Scan for the cell matching the given text and deliver its [x, y] coordinate at center. 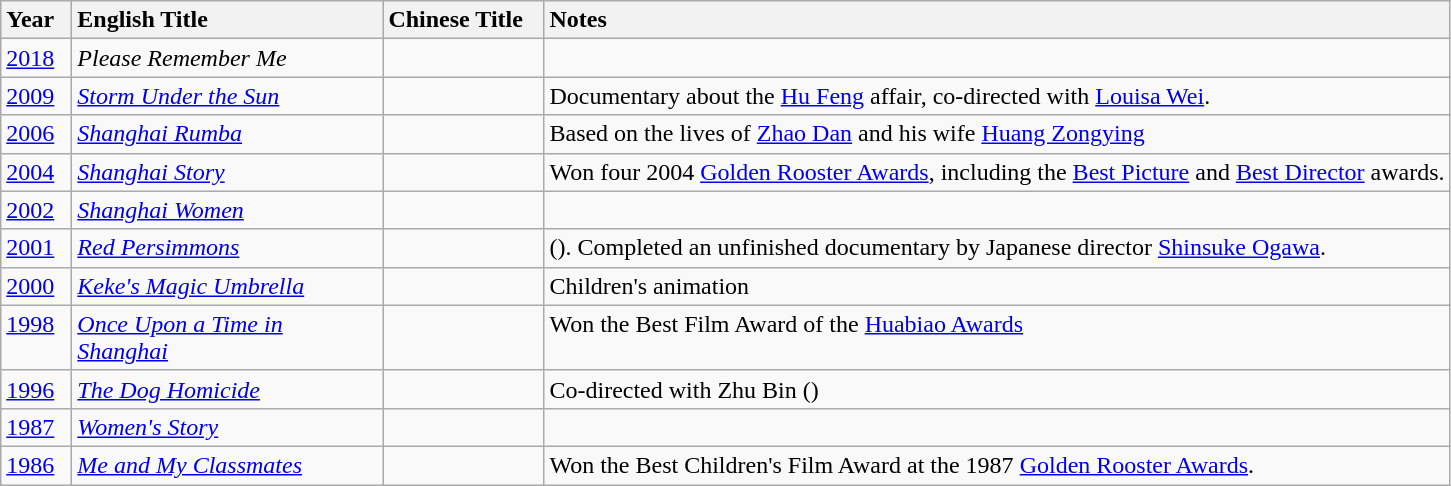
Children's animation [997, 286]
Chinese Title [464, 20]
Shanghai Rumba [228, 134]
2009 [36, 96]
1996 [36, 389]
Notes [997, 20]
1987 [36, 427]
Red Persimmons [228, 248]
1998 [36, 338]
1986 [36, 465]
Please Remember Me [228, 58]
Co-directed with Zhu Bin () [997, 389]
Shanghai Story [228, 172]
Me and My Classmates [228, 465]
Won the Best Children's Film Award at the 1987 Golden Rooster Awards. [997, 465]
Keke's Magic Umbrella [228, 286]
2000 [36, 286]
Storm Under the Sun [228, 96]
English Title [228, 20]
Year [36, 20]
Won four 2004 Golden Rooster Awards, including the Best Picture and Best Director awards. [997, 172]
Once Upon a Time in Shanghai [228, 338]
Based on the lives of Zhao Dan and his wife Huang Zongying [997, 134]
2002 [36, 210]
2001 [36, 248]
2018 [36, 58]
Documentary about the Hu Feng affair, co-directed with Louisa Wei. [997, 96]
(). Completed an unfinished documentary by Japanese director Shinsuke Ogawa. [997, 248]
The Dog Homicide [228, 389]
Shanghai Women [228, 210]
2006 [36, 134]
Won the Best Film Award of the Huabiao Awards [997, 338]
Women's Story [228, 427]
2004 [36, 172]
